Output the (X, Y) coordinate of the center of the cell containing the given text.  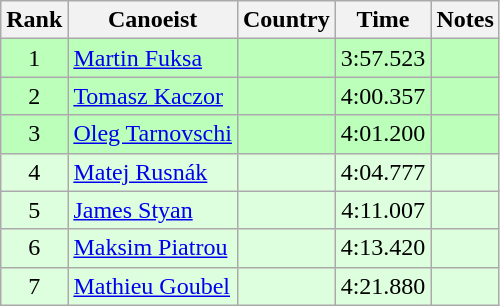
James Styan (153, 210)
4:01.200 (383, 134)
4:04.777 (383, 172)
3 (34, 134)
4:00.357 (383, 96)
5 (34, 210)
1 (34, 58)
Oleg Tarnovschi (153, 134)
4:11.007 (383, 210)
Canoeist (153, 20)
2 (34, 96)
Notes (465, 20)
Matej Rusnák (153, 172)
Time (383, 20)
Rank (34, 20)
3:57.523 (383, 58)
7 (34, 286)
Martin Fuksa (153, 58)
Country (286, 20)
Mathieu Goubel (153, 286)
Maksim Piatrou (153, 248)
4:13.420 (383, 248)
6 (34, 248)
4:21.880 (383, 286)
4 (34, 172)
Tomasz Kaczor (153, 96)
